Detect which cell encompasses the target text, then output its [x, y] center coordinate. 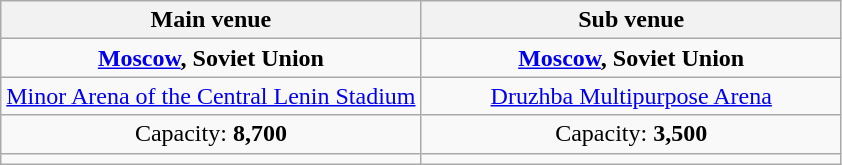
Main venue [211, 20]
Capacity: 3,500 [631, 134]
Druzhba Multipurpose Arena [631, 96]
Capacity: 8,700 [211, 134]
Sub venue [631, 20]
Minor Arena of the Central Lenin Stadium [211, 96]
